Return (X, Y) of the center of cell containing provided text 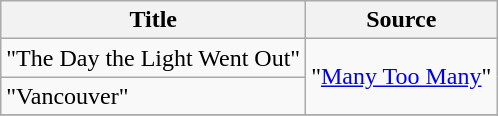
Title (154, 20)
"The Day the Light Went Out" (154, 58)
Source (402, 20)
"Vancouver" (154, 96)
"Many Too Many" (402, 77)
